Detect which cell encompasses the target text, then output its [x, y] center coordinate. 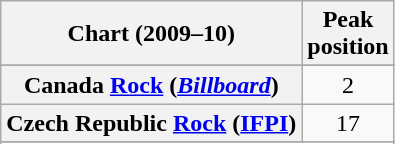
Chart (2009–10) [152, 34]
2 [348, 85]
Czech Republic Rock (IFPI) [152, 123]
Peakposition [348, 34]
17 [348, 123]
Canada Rock (Billboard) [152, 85]
